Find where the given text appears and provide that cell's center as (X, Y) coordinate. 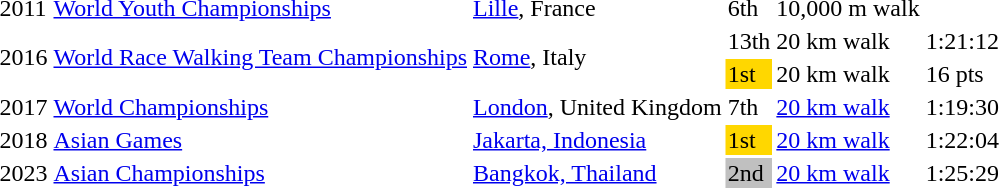
Bangkok, Thailand (598, 173)
World Championships (260, 107)
2nd (749, 173)
Jakarta, Indonesia (598, 140)
World Race Walking Team Championships (260, 58)
Rome, Italy (598, 58)
London, United Kingdom (598, 107)
Asian Championships (260, 173)
Asian Games (260, 140)
13th (749, 41)
7th (749, 107)
